Find where the given text appears and provide that cell's center as [x, y] coordinate. 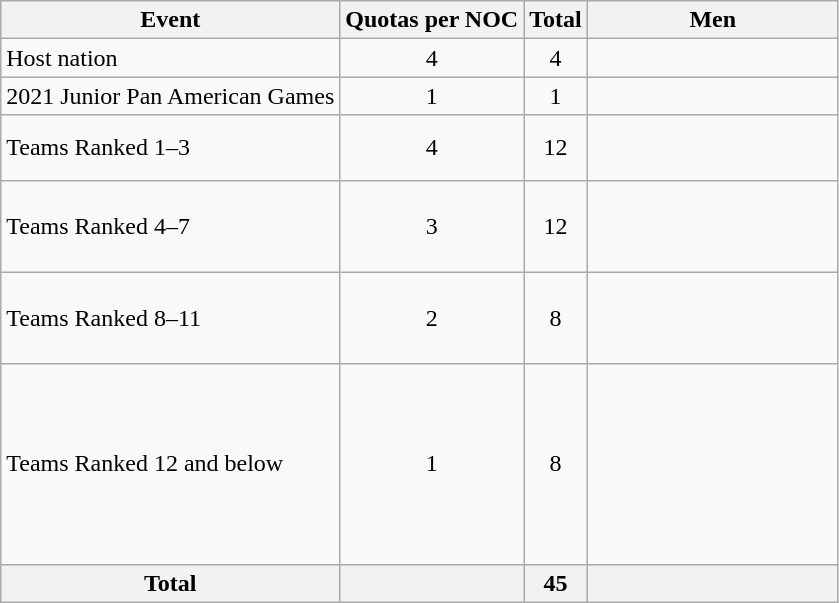
Event [170, 20]
45 [556, 583]
Host nation [170, 58]
Teams Ranked 1–3 [170, 148]
3 [432, 226]
Teams Ranked 12 and below [170, 464]
2 [432, 318]
Teams Ranked 8–11 [170, 318]
Teams Ranked 4–7 [170, 226]
Men [712, 20]
2021 Junior Pan American Games [170, 96]
Quotas per NOC [432, 20]
